Capture the cell that displays the provided text and extract its (x, y) central coordinate. 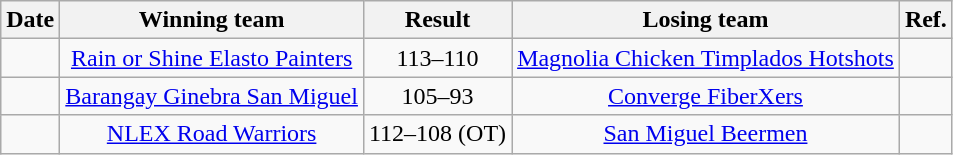
Date (30, 20)
Converge FiberXers (706, 96)
Ref. (926, 20)
112–108 (OT) (437, 134)
Result (437, 20)
Winning team (212, 20)
NLEX Road Warriors (212, 134)
San Miguel Beermen (706, 134)
Barangay Ginebra San Miguel (212, 96)
113–110 (437, 58)
Magnolia Chicken Timplados Hotshots (706, 58)
Losing team (706, 20)
105–93 (437, 96)
Rain or Shine Elasto Painters (212, 58)
